For the text-containing cell, return its midpoint in [x, y] coordinate format. 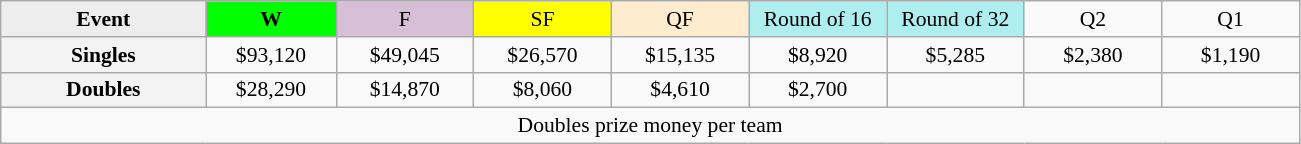
W [271, 19]
$15,135 [680, 55]
Q2 [1093, 19]
Event [104, 19]
Round of 32 [955, 19]
SF [543, 19]
$2,380 [1093, 55]
$2,700 [818, 90]
Q1 [1231, 19]
$49,045 [405, 55]
Singles [104, 55]
$28,290 [271, 90]
$26,570 [543, 55]
Doubles [104, 90]
$4,610 [680, 90]
QF [680, 19]
$5,285 [955, 55]
$1,190 [1231, 55]
Doubles prize money per team [650, 126]
$93,120 [271, 55]
Round of 16 [818, 19]
$14,870 [405, 90]
$8,920 [818, 55]
F [405, 19]
$8,060 [543, 90]
